Extract the (X, Y) coordinate from the center of the cell holding the provided text.  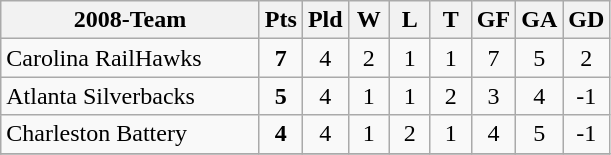
Carolina RailHawks (130, 58)
T (450, 20)
Pts (280, 20)
GD (586, 20)
2008-Team (130, 20)
Charleston Battery (130, 134)
W (368, 20)
GF (493, 20)
Pld (325, 20)
Atlanta Silverbacks (130, 96)
L (410, 20)
GA (540, 20)
3 (493, 96)
